Return the (x, y) coordinate for the center point of the cell that contains the specified text.  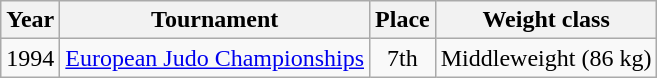
Tournament (215, 20)
7th (403, 58)
European Judo Championships (215, 58)
Place (403, 20)
Year (30, 20)
Weight class (546, 20)
Middleweight (86 kg) (546, 58)
1994 (30, 58)
